From the cell containing the given text, extract its center point as (x, y) coordinate. 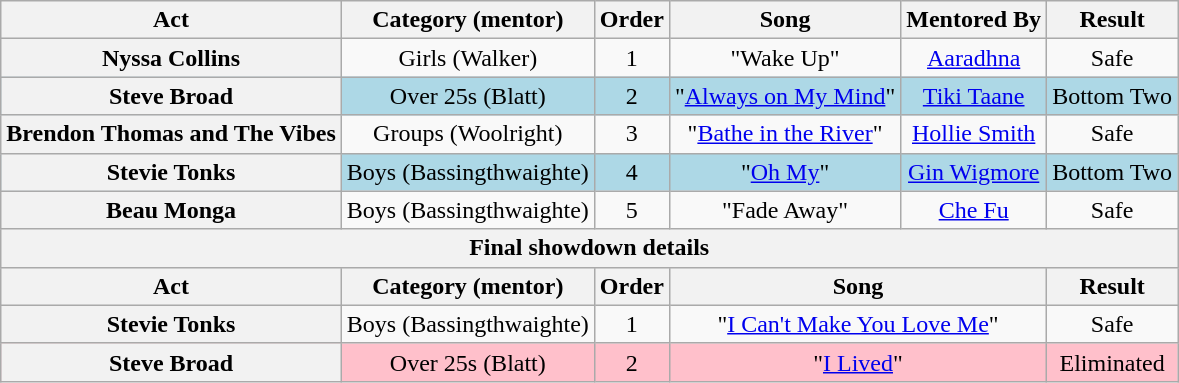
Beau Monga (172, 210)
Aaradhna (974, 58)
5 (632, 210)
3 (632, 134)
"I Lived" (858, 362)
"Fade Away" (784, 210)
Tiki Taane (974, 96)
"I Can't Make You Love Me" (858, 324)
"Oh My" (784, 172)
"Wake Up" (784, 58)
Che Fu (974, 210)
Eliminated (1112, 362)
"Always on My Mind" (784, 96)
Girls (Walker) (468, 58)
4 (632, 172)
Groups (Woolright) (468, 134)
Brendon Thomas and The Vibes (172, 134)
Mentored By (974, 20)
Hollie Smith (974, 134)
Final showdown details (590, 248)
Gin Wigmore (974, 172)
Nyssa Collins (172, 58)
"Bathe in the River" (784, 134)
